Identify which cell holds the provided text, then report its [x, y] central coordinate. 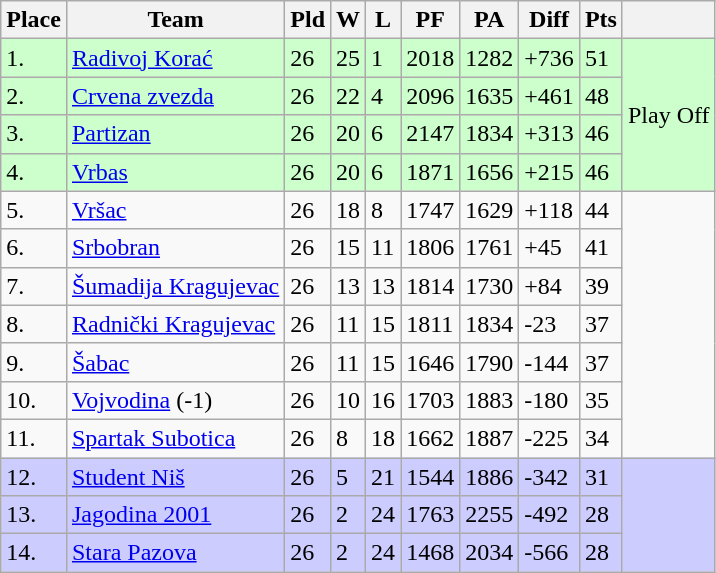
PF [430, 20]
1662 [430, 438]
31 [600, 477]
1887 [490, 438]
1629 [490, 210]
1656 [490, 172]
6. [34, 248]
-566 [550, 553]
12. [34, 477]
3. [34, 134]
Vršac [175, 210]
+736 [550, 58]
Crvena zvezda [175, 96]
-342 [550, 477]
1703 [430, 400]
8. [34, 324]
Šabac [175, 362]
+118 [550, 210]
Šumadija Kragujevac [175, 286]
1883 [490, 400]
1 [384, 58]
13. [34, 515]
51 [600, 58]
10 [348, 400]
9. [34, 362]
16 [384, 400]
Radnički Kragujevac [175, 324]
Play Off [668, 115]
25 [348, 58]
39 [600, 286]
34 [600, 438]
1646 [430, 362]
2255 [490, 515]
5. [34, 210]
+313 [550, 134]
1544 [430, 477]
Diff [550, 20]
1806 [430, 248]
Vrbas [175, 172]
11. [34, 438]
-144 [550, 362]
2. [34, 96]
41 [600, 248]
2147 [430, 134]
Spartak Subotica [175, 438]
35 [600, 400]
1747 [430, 210]
PA [490, 20]
-180 [550, 400]
Pts [600, 20]
-492 [550, 515]
1. [34, 58]
+45 [550, 248]
10. [34, 400]
Student Niš [175, 477]
1282 [490, 58]
2034 [490, 553]
4. [34, 172]
1814 [430, 286]
-23 [550, 324]
1871 [430, 172]
2096 [430, 96]
Stara Pazova [175, 553]
Vojvodina (-1) [175, 400]
+461 [550, 96]
22 [348, 96]
Pld [308, 20]
1761 [490, 248]
1811 [430, 324]
Place [34, 20]
+84 [550, 286]
Radivoj Korać [175, 58]
+215 [550, 172]
4 [384, 96]
Jagodina 2001 [175, 515]
44 [600, 210]
1635 [490, 96]
5 [348, 477]
14. [34, 553]
1886 [490, 477]
48 [600, 96]
1730 [490, 286]
Srbobran [175, 248]
L [384, 20]
W [348, 20]
-225 [550, 438]
1468 [430, 553]
Partizan [175, 134]
2018 [430, 58]
1763 [430, 515]
Team [175, 20]
7. [34, 286]
1790 [490, 362]
21 [384, 477]
